Detect which cell encompasses the target text, then output its (x, y) center coordinate. 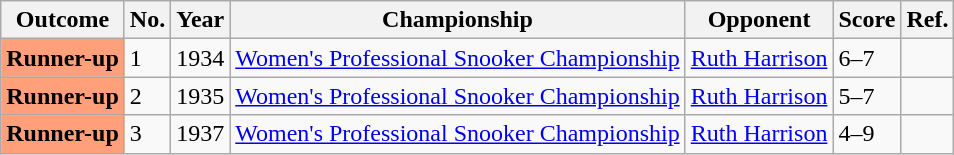
Outcome (63, 20)
5–7 (867, 96)
1934 (200, 58)
Ref. (928, 20)
No. (147, 20)
4–9 (867, 134)
Year (200, 20)
6–7 (867, 58)
3 (147, 134)
Championship (458, 20)
Score (867, 20)
1935 (200, 96)
1 (147, 58)
1937 (200, 134)
2 (147, 96)
Opponent (759, 20)
